Return [x, y] of the center of cell containing provided text 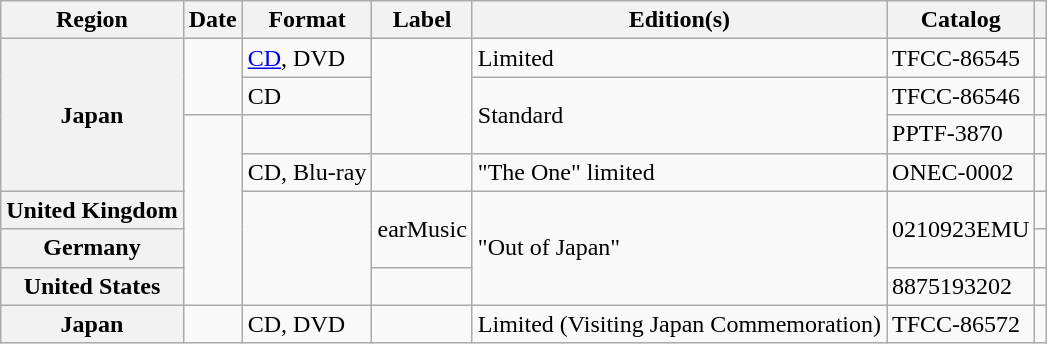
TFCC-86572 [961, 324]
8875193202 [961, 286]
Format [307, 20]
TFCC-86546 [961, 96]
CD [307, 96]
PPTF-3870 [961, 134]
United Kingdom [92, 210]
earMusic [422, 229]
"Out of Japan" [679, 248]
United States [92, 286]
CD, Blu-ray [307, 172]
Limited (Visiting Japan Commemoration) [679, 324]
Region [92, 20]
TFCC-86545 [961, 58]
Limited [679, 58]
Date [212, 20]
Edition(s) [679, 20]
Standard [679, 115]
"The One" limited [679, 172]
ONEC-0002 [961, 172]
Label [422, 20]
Catalog [961, 20]
0210923EMU [961, 229]
Germany [92, 248]
